Locate the cell with the specified text and output its [x, y] center coordinate. 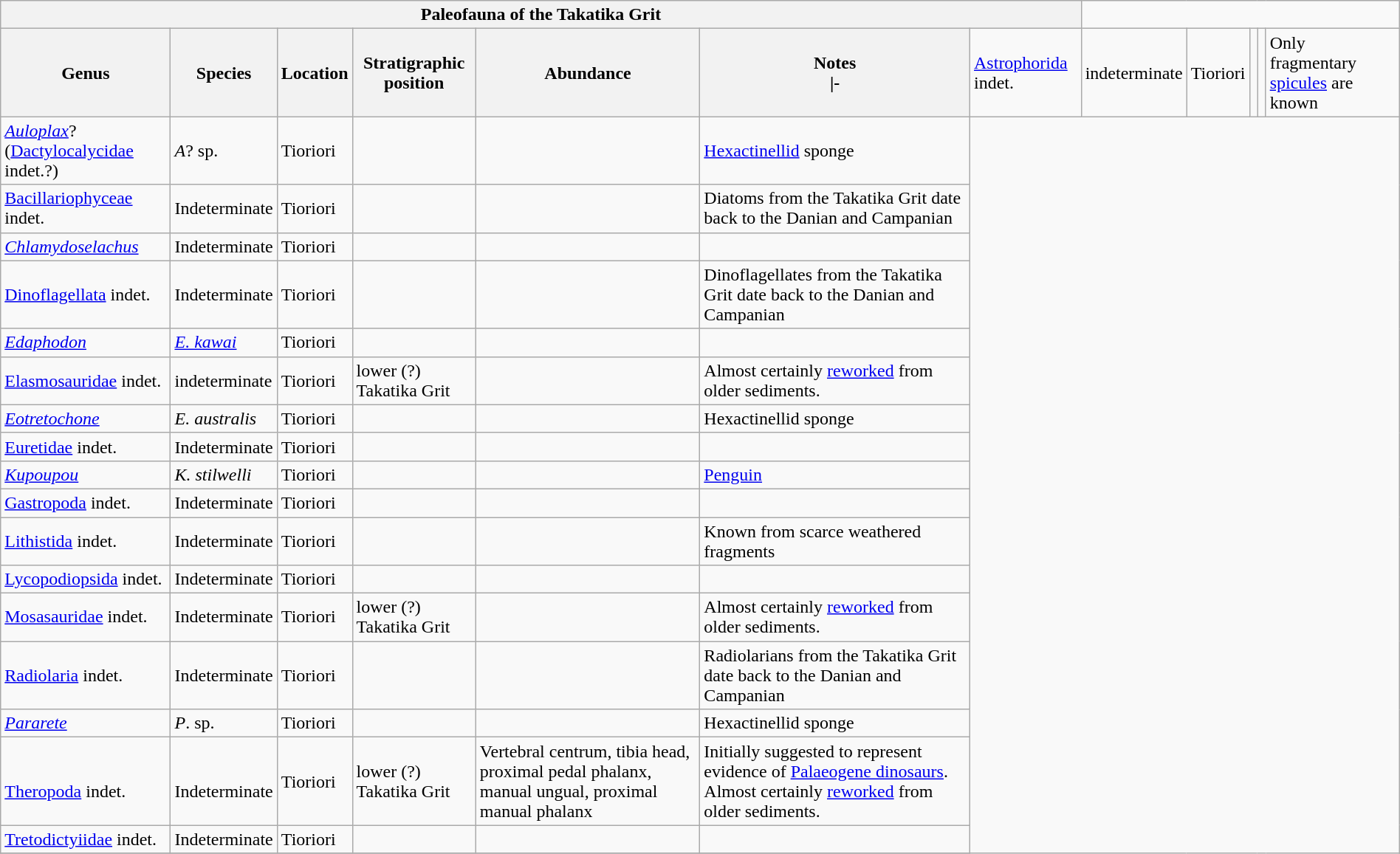
Tretodictyiidae indet. [86, 839]
Mosasauridae indet. [86, 617]
Only fragmentary spicules are known [1332, 72]
Penguin [835, 475]
Paleofauna of the Takatika Grit [541, 15]
Dinoflagellates from the Takatika Grit date back to the Danian and Campanian [835, 295]
Auloplax? (Dactylocalycidae indet.?) [86, 151]
Chlamydoselachus [86, 247]
Notes|- [835, 72]
Pararete [86, 723]
Known from scarce weathered fragments [835, 540]
Diatoms from the Takatika Grit date back to the Danian and Campanian [835, 208]
A? sp. [224, 151]
Elasmosauridae indet. [86, 381]
Radiolarians from the Takatika Grit date back to the Danian and Campanian [835, 675]
Lycopodiopsida indet. [86, 579]
Vertebral centrum, tibia head, proximal pedal phalanx, manual ungual, proximal manual phalanx [588, 781]
Initially suggested to represent evidence of Palaeogene dinosaurs. Almost certainly reworked from older sediments. [835, 781]
Gastropoda indet. [86, 503]
Eotretochone [86, 419]
E. kawai [224, 342]
Abundance [588, 72]
Radiolaria indet. [86, 675]
Stratigraphic position [414, 72]
Theropoda indet. [86, 781]
K. stilwelli [224, 475]
P. sp. [224, 723]
Dinoflagellata indet. [86, 295]
Species [224, 72]
Lithistida indet. [86, 540]
Genus [86, 72]
Astrophorida indet. [1026, 72]
E. australis [224, 419]
Euretidae indet. [86, 447]
Edaphodon [86, 342]
Kupoupou [86, 475]
Bacillariophyceae indet. [86, 208]
Location [315, 72]
